Output the [X, Y] coordinate of the center of the cell containing the given text.  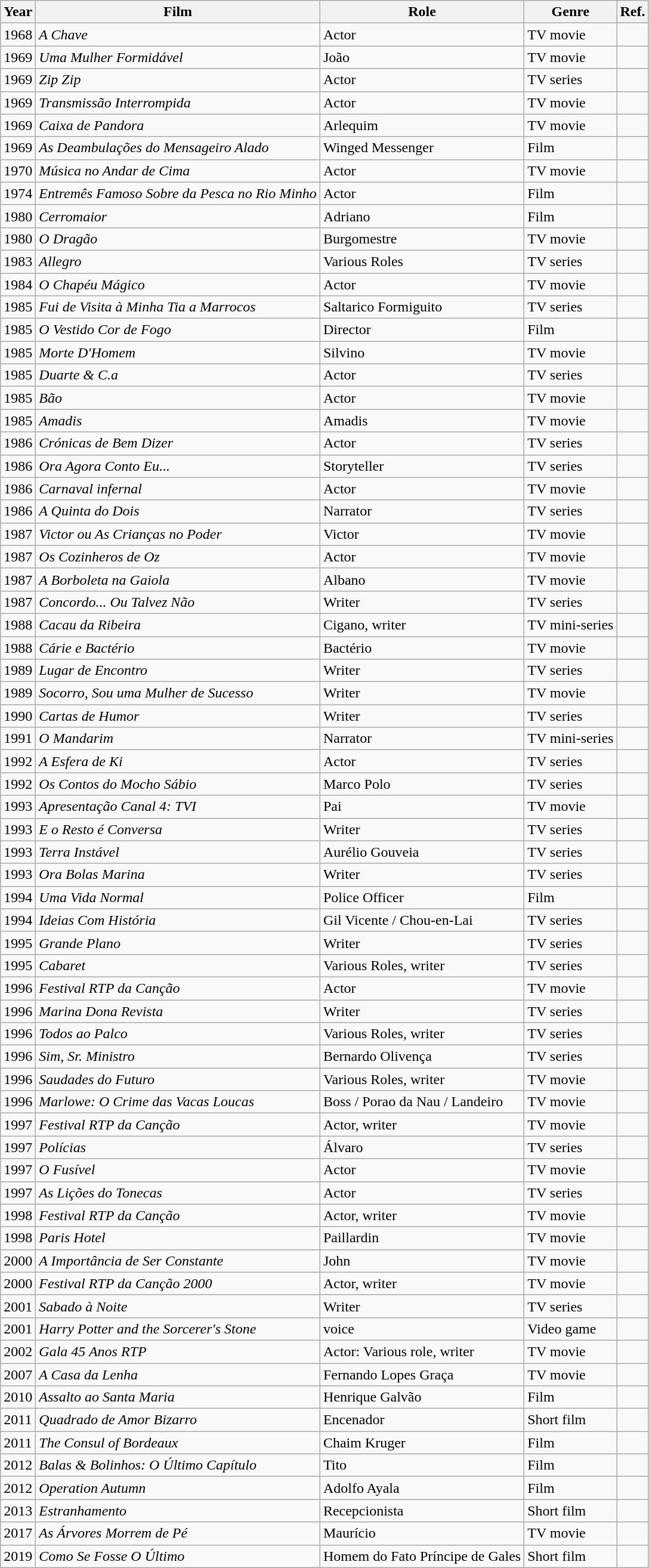
A Chave [178, 35]
Albano [422, 579]
As Lições do Tonecas [178, 1193]
Caixa de Pandora [178, 125]
Ora Bolas Marina [178, 875]
Saltarico Formiguito [422, 307]
Grande Plano [178, 943]
1968 [18, 35]
1990 [18, 716]
2007 [18, 1374]
Socorro, Sou uma Mulher de Sucesso [178, 693]
voice [422, 1329]
Genre [570, 12]
A Quinta do Dois [178, 511]
Duarte & C.a [178, 375]
John [422, 1261]
Polícias [178, 1147]
Uma Vida Normal [178, 897]
1983 [18, 261]
Estranhamento [178, 1511]
Burgomestre [422, 239]
A Casa da Lenha [178, 1374]
1991 [18, 739]
Marco Polo [422, 784]
Fui de Visita à Minha Tia a Marrocos [178, 307]
João [422, 57]
Como Se Fosse O Último [178, 1556]
Role [422, 12]
Fernando Lopes Graça [422, 1374]
Apresentação Canal 4: TVI [178, 807]
O Mandarim [178, 739]
Silvino [422, 353]
Bão [178, 398]
Lugar de Encontro [178, 671]
Year [18, 12]
Recepcionista [422, 1511]
Paris Hotel [178, 1238]
1984 [18, 285]
As Deambulações do Mensageiro Alado [178, 148]
Sim, Sr. Ministro [178, 1057]
Concordo... Ou Talvez Não [178, 602]
Paillardin [422, 1238]
Os Cozinheros de Oz [178, 557]
A Importância de Ser Constante [178, 1261]
Allegro [178, 261]
Boss / Porao da Nau / Landeiro [422, 1102]
Marlowe: O Crime das Vacas Loucas [178, 1102]
Gil Vicente / Chou-en-Lai [422, 920]
Henrique Galvão [422, 1397]
Música no Andar de Cima [178, 171]
Ora Agora Conto Eu... [178, 466]
The Consul of Bordeaux [178, 1443]
Tito [422, 1465]
Cacau da Ribeira [178, 625]
Sabado à Noite [178, 1306]
Saudades do Futuro [178, 1079]
Carnaval infernal [178, 489]
Arlequim [422, 125]
Victor [422, 534]
Os Contos do Mocho Sábio [178, 784]
Festival RTP da Canção 2000 [178, 1283]
Cigano, writer [422, 625]
O Chapéu Mágico [178, 285]
Director [422, 330]
1974 [18, 193]
Morte D'Homem [178, 353]
O Dragão [178, 239]
As Árvores Morrem de Pé [178, 1533]
Cabaret [178, 965]
Bactério [422, 647]
2002 [18, 1351]
Transmissão Interrompida [178, 103]
Police Officer [422, 897]
O Vestido Cor de Fogo [178, 330]
Actor: Various role, writer [422, 1351]
Crónicas de Bem Dizer [178, 443]
2010 [18, 1397]
A Borboleta na Gaiola [178, 579]
Aurélio Gouveia [422, 852]
Operation Autumn [178, 1488]
Maurício [422, 1533]
Todos ao Palco [178, 1034]
Victor ou As Crianças no Poder [178, 534]
Ideias Com História [178, 920]
Chaim Kruger [422, 1443]
Adolfo Ayala [422, 1488]
Storyteller [422, 466]
O Fusível [178, 1170]
Balas & Bolinhos: O Último Capítulo [178, 1465]
2019 [18, 1556]
Quadrado de Amor Bizarro [178, 1420]
A Esfera de Ki [178, 761]
Encenador [422, 1420]
Ref. [632, 12]
Harry Potter and the Sorcerer's Stone [178, 1329]
Homem do Fato Príncipe de Gales [422, 1556]
Uma Mulher Formidável [178, 57]
Adriano [422, 216]
Gala 45 Anos RTP [178, 1351]
Video game [570, 1329]
Álvaro [422, 1147]
Pai [422, 807]
1970 [18, 171]
Marina Dona Revista [178, 1011]
2013 [18, 1511]
Cárie e Bactério [178, 647]
Winged Messenger [422, 148]
Assalto ao Santa Maria [178, 1397]
E o Resto é Conversa [178, 829]
2017 [18, 1533]
Cartas de Humor [178, 716]
Entremês Famoso Sobre da Pesca no Rio Minho [178, 193]
Bernardo Olivença [422, 1057]
Zip Zip [178, 80]
Various Roles [422, 261]
Terra Instável [178, 852]
Cerromaior [178, 216]
